Locate the cell with the specified text and output its [X, Y] center coordinate. 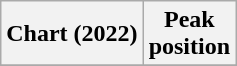
Peakposition [189, 34]
Chart (2022) [72, 34]
